For the text-containing cell, return its midpoint in [x, y] coordinate format. 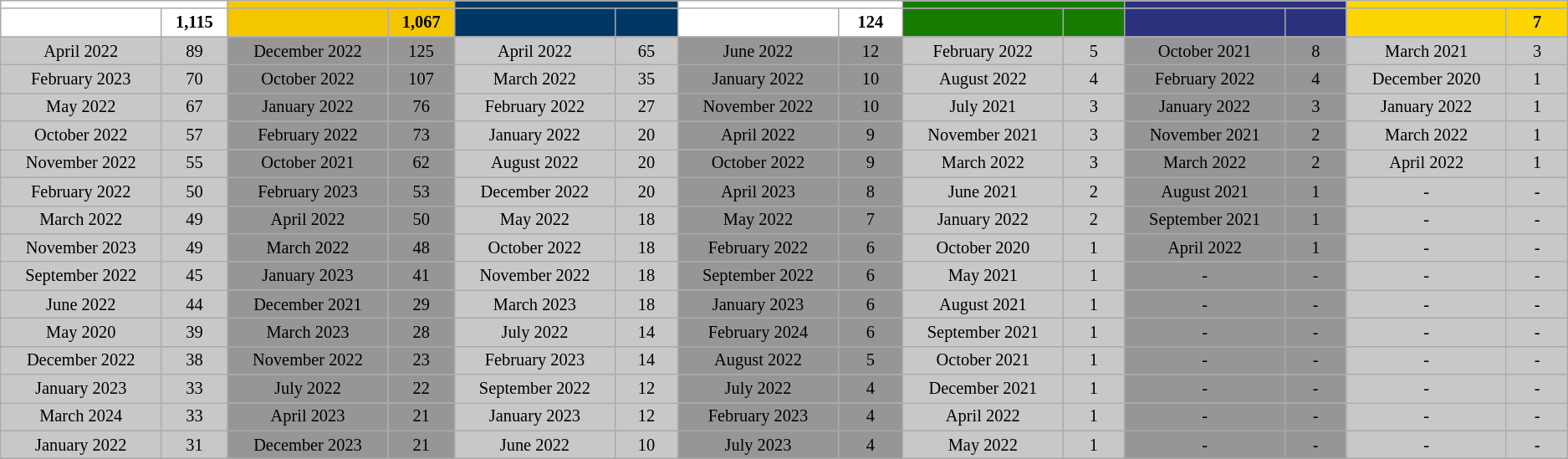
27 [646, 107]
70 [194, 79]
55 [194, 163]
29 [421, 304]
December 2023 [308, 445]
124 [870, 23]
May 2020 [81, 332]
107 [421, 79]
67 [194, 107]
1,067 [421, 23]
53 [421, 191]
July 2023 [758, 445]
44 [194, 304]
65 [646, 51]
February 2024 [758, 332]
22 [421, 389]
45 [194, 276]
38 [194, 360]
62 [421, 163]
July 2021 [983, 107]
28 [421, 332]
March 2021 [1427, 51]
73 [421, 135]
125 [421, 51]
November 2023 [81, 247]
23 [421, 360]
57 [194, 135]
76 [421, 107]
31 [194, 445]
June 2021 [983, 191]
39 [194, 332]
41 [421, 276]
89 [194, 51]
May 2021 [983, 276]
March 2024 [81, 416]
December 2020 [1427, 79]
48 [421, 247]
1,115 [194, 23]
October 2020 [983, 247]
35 [646, 79]
